Output the [X, Y] coordinate of the center of the cell containing the given text.  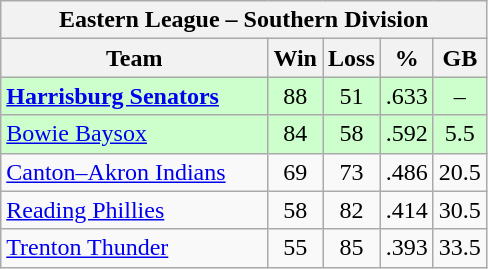
.592 [406, 134]
– [460, 96]
.633 [406, 96]
88 [296, 96]
.486 [406, 172]
Team [134, 58]
Trenton Thunder [134, 248]
.414 [406, 210]
82 [351, 210]
85 [351, 248]
Eastern League – Southern Division [244, 20]
Win [296, 58]
Canton–Akron Indians [134, 172]
Loss [351, 58]
69 [296, 172]
30.5 [460, 210]
Bowie Baysox [134, 134]
73 [351, 172]
55 [296, 248]
5.5 [460, 134]
20.5 [460, 172]
84 [296, 134]
% [406, 58]
Reading Phillies [134, 210]
GB [460, 58]
33.5 [460, 248]
Harrisburg Senators [134, 96]
.393 [406, 248]
51 [351, 96]
